Pinpoint the cell where the given text exists, returning its [x, y] midpoint coordinate. 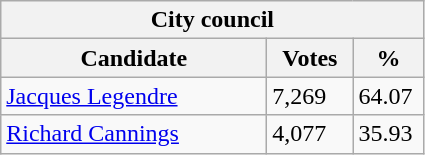
Jacques Legendre [134, 96]
% [388, 58]
7,269 [310, 96]
City council [212, 20]
Candidate [134, 58]
Richard Cannings [134, 134]
35.93 [388, 134]
4,077 [310, 134]
Votes [310, 58]
64.07 [388, 96]
